Return the (X, Y) coordinate for the center point of the cell that contains the specified text.  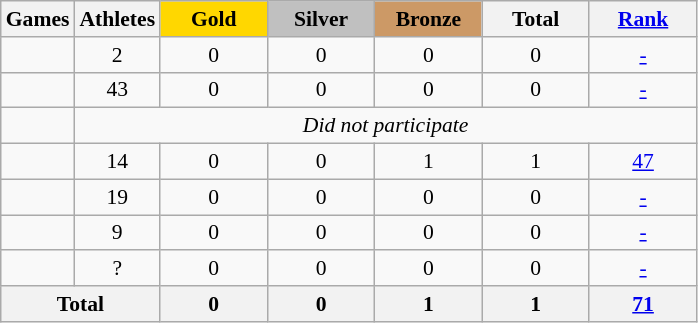
47 (642, 162)
19 (117, 197)
Rank (642, 19)
Did not participate (385, 126)
Bronze (428, 19)
Silver (320, 19)
Athletes (117, 19)
43 (117, 90)
Gold (214, 19)
71 (642, 304)
2 (117, 55)
9 (117, 233)
? (117, 269)
14 (117, 162)
Games (38, 19)
